Provide the [X, Y] coordinate of the cell's center where the given text is located.  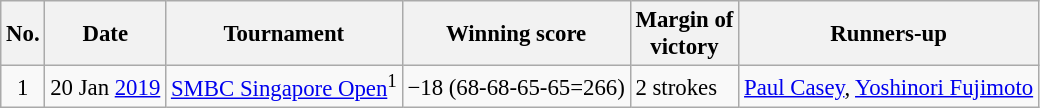
1 [23, 87]
Margin ofvictory [684, 34]
Paul Casey, Yoshinori Fujimoto [889, 87]
2 strokes [684, 87]
Tournament [284, 34]
SMBC Singapore Open1 [284, 87]
Runners-up [889, 34]
Winning score [516, 34]
No. [23, 34]
Date [106, 34]
20 Jan 2019 [106, 87]
−18 (68-68-65-65=266) [516, 87]
